Detect which cell encompasses the target text, then output its [x, y] center coordinate. 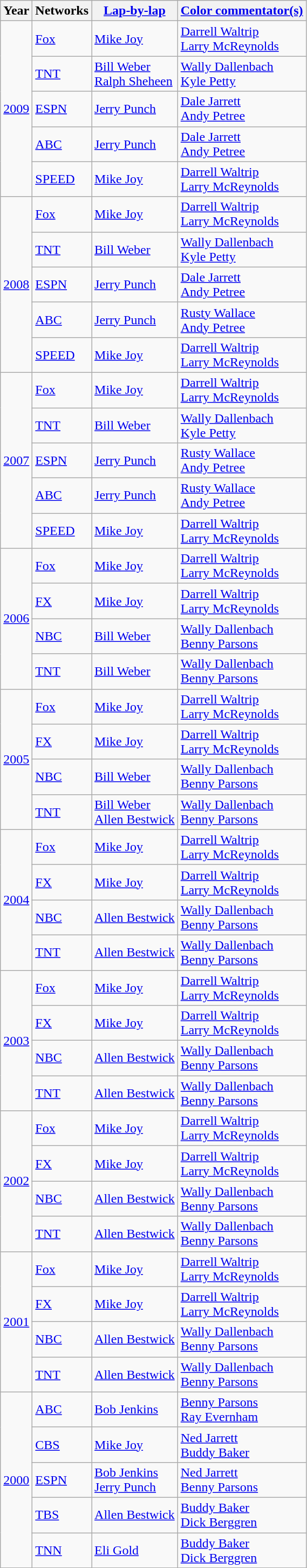
Ned JarrettBenny Parsons [242, 1479]
Bob JenkinsJerry Punch [135, 1479]
TNN [62, 1550]
2002 [16, 1181]
2001 [16, 1322]
2000 [16, 1479]
Color commentator(s) [242, 11]
Eli Gold [135, 1550]
Bob Jenkins [135, 1409]
TBS [62, 1515]
Year [16, 11]
Ned JarrettBuddy Baker [242, 1445]
Bill WeberRalph Sheheen [135, 73]
2006 [16, 619]
2008 [16, 284]
CBS [62, 1445]
2009 [16, 109]
2003 [16, 1041]
2007 [16, 460]
Benny ParsonsRay Evernham [242, 1409]
Bill WeberAllen Bestwick [135, 812]
Lap-by-lap [135, 11]
2005 [16, 759]
Networks [62, 11]
2004 [16, 900]
